Pinpoint the cell where the given text exists, returning its (x, y) midpoint coordinate. 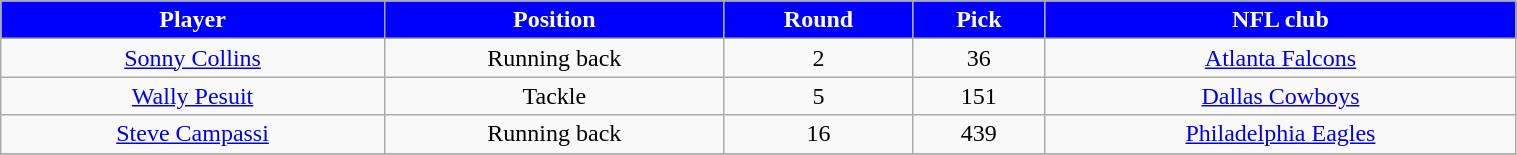
Round (818, 20)
Sonny Collins (193, 58)
16 (818, 134)
Position (554, 20)
Pick (979, 20)
151 (979, 96)
Steve Campassi (193, 134)
Dallas Cowboys (1280, 96)
439 (979, 134)
Wally Pesuit (193, 96)
Philadelphia Eagles (1280, 134)
Atlanta Falcons (1280, 58)
2 (818, 58)
5 (818, 96)
Player (193, 20)
36 (979, 58)
NFL club (1280, 20)
Tackle (554, 96)
